Provide the (X, Y) coordinate of the cell's center where the given text is located.  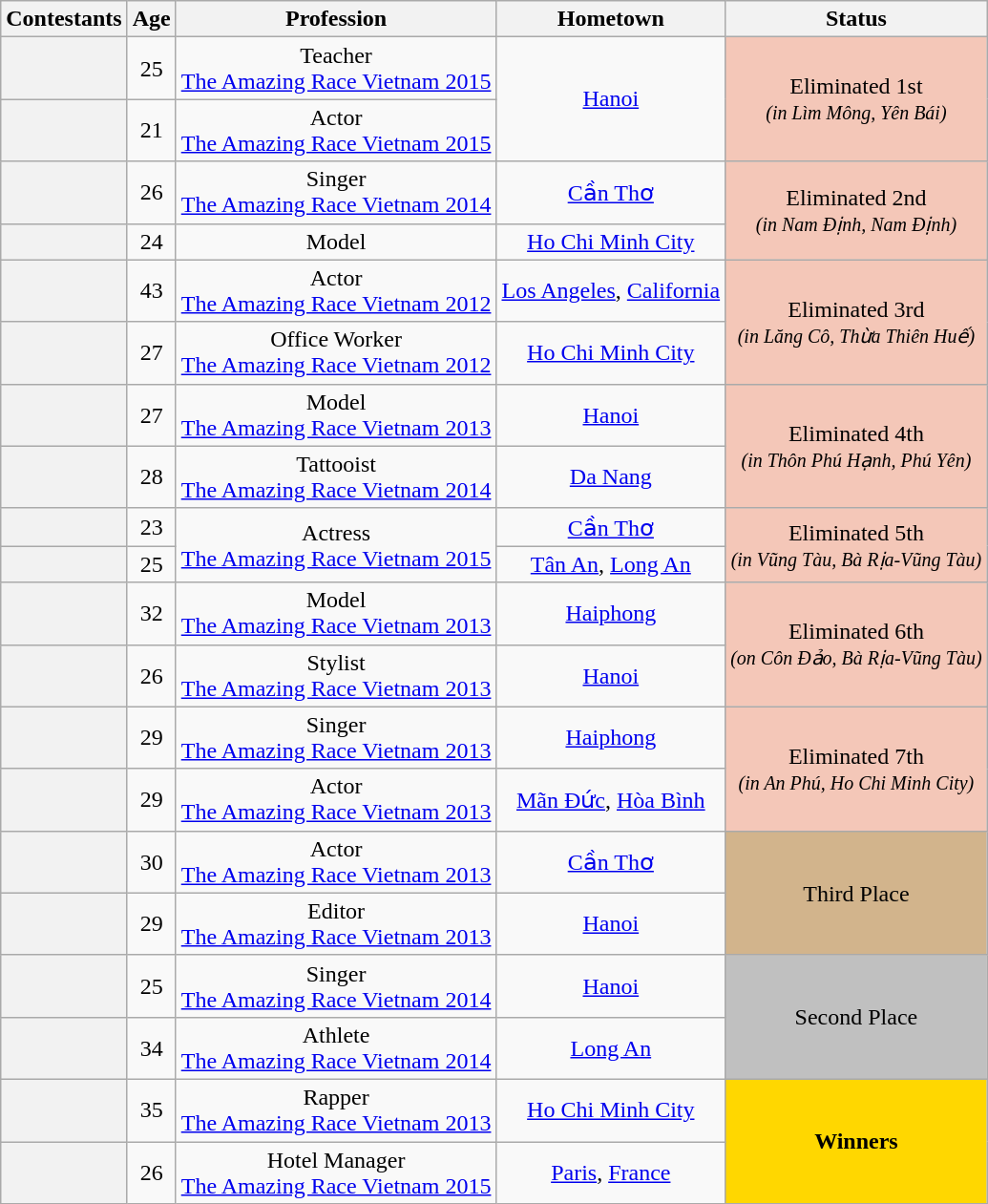
43 (151, 290)
Model (336, 242)
Los Angeles, California (611, 290)
Eliminated 5th(in Vũng Tàu, Bà Rịa-Vũng Tàu) (857, 545)
Paris, France (611, 1172)
Long An (611, 1048)
Contestants (64, 19)
RapperThe Amazing Race Vietnam 2013 (336, 1109)
TattooistThe Amazing Race Vietnam 2014 (336, 477)
Eliminated 3rd(in Lăng Cô, Thừa Thiên Huế) (857, 322)
SingerThe Amazing Race Vietnam 2013 (336, 737)
21 (151, 130)
Hometown (611, 19)
Eliminated 1st(in Lìm Mông, Yên Bái) (857, 99)
StylistThe Amazing Race Vietnam 2013 (336, 676)
ActressThe Amazing Race Vietnam 2015 (336, 545)
Office WorkerThe Amazing Race Vietnam 2012 (336, 353)
Tân An, Long An (611, 564)
Eliminated 4th(in Thôn Phú Hạnh, Phú Yên) (857, 446)
ActorThe Amazing Race Vietnam 2012 (336, 290)
AthleteThe Amazing Race Vietnam 2014 (336, 1048)
Profession (336, 19)
Winners (857, 1141)
Da Nang (611, 477)
24 (151, 242)
35 (151, 1109)
Mãn Đức, Hòa Bình (611, 800)
ActorThe Amazing Race Vietnam 2015 (336, 130)
32 (151, 613)
34 (151, 1048)
TeacherThe Amazing Race Vietnam 2015 (336, 69)
EditorThe Amazing Race Vietnam 2013 (336, 924)
Age (151, 19)
Third Place (857, 893)
Status (857, 19)
Second Place (857, 1017)
Eliminated 2nd(in Nam Định, Nam Định) (857, 210)
Hotel ManagerThe Amazing Race Vietnam 2015 (336, 1172)
28 (151, 477)
23 (151, 527)
Eliminated 7th(in An Phú, Ho Chi Minh City) (857, 769)
Eliminated 6th(on Côn Đảo, Bà Rịa-Vũng Tàu) (857, 644)
30 (151, 861)
